Capture the cell that displays the provided text and extract its (X, Y) central coordinate. 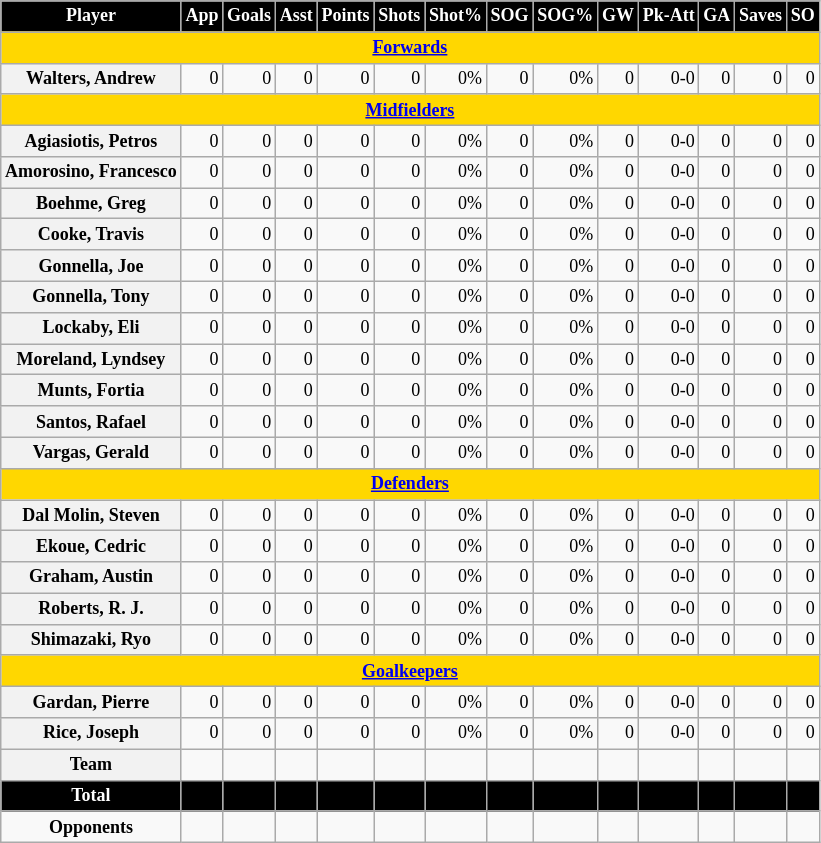
GW (618, 16)
Lockaby, Eli (91, 328)
Graham, Austin (91, 578)
Opponents (91, 826)
Goals (250, 16)
Rice, Joseph (91, 734)
Agiasiotis, Petros (91, 140)
Defenders (410, 484)
Midfielders (410, 110)
Points (346, 16)
Goalkeepers (410, 670)
Vargas, Gerald (91, 452)
Amorosino, Francesco (91, 172)
Forwards (410, 48)
SO (802, 16)
Gonnella, Tony (91, 296)
Dal Molin, Steven (91, 516)
Player (91, 16)
Roberts, R. J. (91, 608)
Total (91, 796)
Santos, Rafael (91, 422)
Gonnella, Joe (91, 266)
Cooke, Travis (91, 234)
SOG (510, 16)
Asst (296, 16)
Walters, Andrew (91, 78)
GA (717, 16)
Shots (400, 16)
SOG% (566, 16)
App (202, 16)
Boehme, Greg (91, 204)
Saves (761, 16)
Shimazaki, Ryo (91, 640)
Shot% (456, 16)
Pk-Att (668, 16)
Team (91, 764)
Ekoue, Cedric (91, 546)
Munts, Fortia (91, 390)
Moreland, Lyndsey (91, 360)
Gardan, Pierre (91, 702)
